Find where the given text appears and provide that cell's center as (x, y) coordinate. 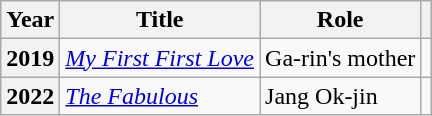
2022 (30, 96)
The Fabulous (160, 96)
Ga-rin's mother (340, 58)
My First First Love (160, 58)
Jang Ok-jin (340, 96)
Year (30, 20)
2019 (30, 58)
Title (160, 20)
Role (340, 20)
